Detect which cell encompasses the target text, then output its [X, Y] center coordinate. 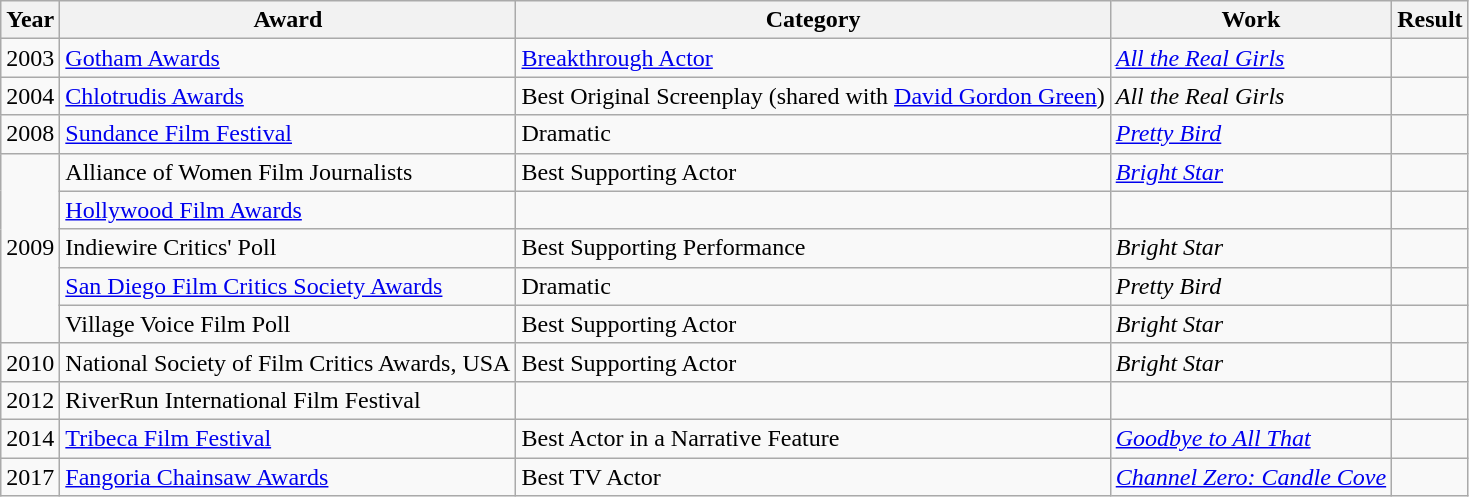
Breakthrough Actor [813, 58]
National Society of Film Critics Awards, USA [288, 362]
Tribeca Film Festival [288, 438]
Hollywood Film Awards [288, 210]
Year [30, 20]
2017 [30, 477]
Channel Zero: Candle Cove [1250, 477]
Village Voice Film Poll [288, 324]
2009 [30, 248]
Alliance of Women Film Journalists [288, 172]
2003 [30, 58]
Goodbye to All That [1250, 438]
Work [1250, 20]
Best Actor in a Narrative Feature [813, 438]
San Diego Film Critics Society Awards [288, 286]
2010 [30, 362]
RiverRun International Film Festival [288, 400]
Best Supporting Performance [813, 248]
Best TV Actor [813, 477]
Fangoria Chainsaw Awards [288, 477]
Result [1430, 20]
2012 [30, 400]
2014 [30, 438]
Best Original Screenplay (shared with David Gordon Green) [813, 96]
Indiewire Critics' Poll [288, 248]
Award [288, 20]
Chlotrudis Awards [288, 96]
2008 [30, 134]
Gotham Awards [288, 58]
2004 [30, 96]
Category [813, 20]
Sundance Film Festival [288, 134]
